Capture the cell that displays the provided text and extract its [x, y] central coordinate. 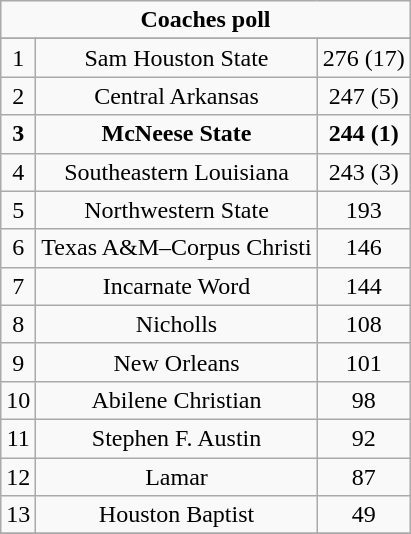
144 [364, 286]
Houston Baptist [176, 515]
6 [18, 248]
8 [18, 324]
Northwestern State [176, 210]
3 [18, 134]
2 [18, 96]
101 [364, 362]
108 [364, 324]
Central Arkansas [176, 96]
12 [18, 477]
Texas A&M–Corpus Christi [176, 248]
193 [364, 210]
Abilene Christian [176, 400]
146 [364, 248]
Southeastern Louisiana [176, 172]
5 [18, 210]
92 [364, 438]
276 (17) [364, 58]
Coaches poll [206, 20]
13 [18, 515]
244 (1) [364, 134]
New Orleans [176, 362]
7 [18, 286]
98 [364, 400]
Nicholls [176, 324]
McNeese State [176, 134]
9 [18, 362]
87 [364, 477]
243 (3) [364, 172]
Incarnate Word [176, 286]
49 [364, 515]
11 [18, 438]
10 [18, 400]
1 [18, 58]
Lamar [176, 477]
Stephen F. Austin [176, 438]
Sam Houston State [176, 58]
4 [18, 172]
247 (5) [364, 96]
